Pinpoint the cell where the given text exists, returning its [x, y] midpoint coordinate. 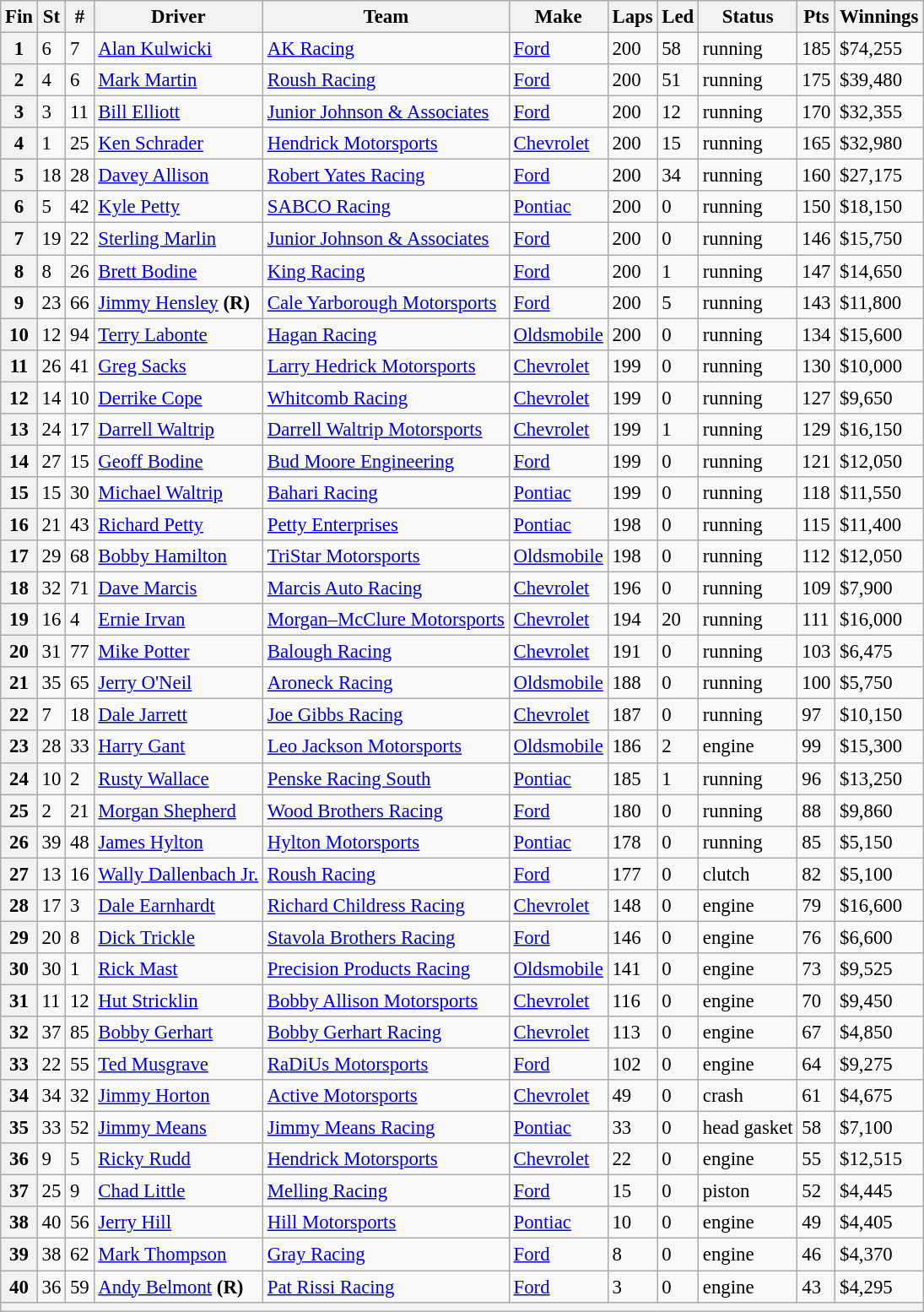
196 [633, 588]
59 [79, 1287]
Hagan Racing [386, 334]
186 [633, 747]
Bobby Hamilton [178, 556]
Chad Little [178, 1191]
$12,515 [879, 1159]
65 [79, 683]
Wally Dallenbach Jr. [178, 874]
$5,150 [879, 842]
Rusty Wallace [178, 778]
Leo Jackson Motorsports [386, 747]
$27,175 [879, 176]
$16,000 [879, 620]
Dick Trickle [178, 937]
Sterling Marlin [178, 239]
$7,900 [879, 588]
Balough Racing [386, 652]
$6,600 [879, 937]
Active Motorsports [386, 1096]
Whitcomb Racing [386, 398]
Michael Waltrip [178, 493]
191 [633, 652]
$7,100 [879, 1128]
148 [633, 906]
Laps [633, 17]
Gray Racing [386, 1255]
$11,800 [879, 302]
$4,445 [879, 1191]
Derrike Cope [178, 398]
73 [817, 969]
$9,650 [879, 398]
Harry Gant [178, 747]
Stavola Brothers Racing [386, 937]
68 [79, 556]
Larry Hedrick Motorsports [386, 366]
143 [817, 302]
41 [79, 366]
Davey Allison [178, 176]
187 [633, 715]
SABCO Racing [386, 207]
147 [817, 271]
Fin [19, 17]
Driver [178, 17]
$74,255 [879, 49]
Darrell Waltrip Motorsports [386, 430]
Make [559, 17]
Pat Rissi Racing [386, 1287]
Ted Musgrave [178, 1065]
Hill Motorsports [386, 1223]
Winnings [879, 17]
piston [748, 1191]
AK Racing [386, 49]
Status [748, 17]
Kyle Petty [178, 207]
Andy Belmont (R) [178, 1287]
76 [817, 937]
62 [79, 1255]
$10,000 [879, 366]
Bobby Gerhart Racing [386, 1033]
94 [79, 334]
121 [817, 461]
$9,860 [879, 811]
130 [817, 366]
$15,300 [879, 747]
Mark Thompson [178, 1255]
Marcis Auto Racing [386, 588]
Hylton Motorsports [386, 842]
$11,550 [879, 493]
103 [817, 652]
Penske Racing South [386, 778]
Bobby Gerhart [178, 1033]
51 [678, 80]
$9,275 [879, 1065]
141 [633, 969]
129 [817, 430]
$10,150 [879, 715]
Terry Labonte [178, 334]
Melling Racing [386, 1191]
111 [817, 620]
Dave Marcis [178, 588]
115 [817, 524]
71 [79, 588]
Rick Mast [178, 969]
Aroneck Racing [386, 683]
Dale Earnhardt [178, 906]
Pts [817, 17]
77 [79, 652]
Dale Jarrett [178, 715]
Richard Childress Racing [386, 906]
127 [817, 398]
$4,850 [879, 1033]
170 [817, 112]
82 [817, 874]
Jimmy Hensley (R) [178, 302]
Bahari Racing [386, 493]
118 [817, 493]
194 [633, 620]
177 [633, 874]
96 [817, 778]
42 [79, 207]
178 [633, 842]
$4,675 [879, 1096]
TriStar Motorsports [386, 556]
$11,400 [879, 524]
48 [79, 842]
175 [817, 80]
Greg Sacks [178, 366]
$4,295 [879, 1287]
66 [79, 302]
Hut Stricklin [178, 1000]
$14,650 [879, 271]
Darrell Waltrip [178, 430]
Jimmy Horton [178, 1096]
188 [633, 683]
Team [386, 17]
Cale Yarborough Motorsports [386, 302]
113 [633, 1033]
64 [817, 1065]
134 [817, 334]
$15,600 [879, 334]
$39,480 [879, 80]
Robert Yates Racing [386, 176]
Mike Potter [178, 652]
Morgan Shepherd [178, 811]
150 [817, 207]
56 [79, 1223]
97 [817, 715]
$16,150 [879, 430]
James Hylton [178, 842]
Led [678, 17]
79 [817, 906]
Jerry O'Neil [178, 683]
Mark Martin [178, 80]
116 [633, 1000]
head gasket [748, 1128]
Jimmy Means Racing [386, 1128]
$32,980 [879, 144]
102 [633, 1065]
$4,405 [879, 1223]
Bill Elliott [178, 112]
Geoff Bodine [178, 461]
46 [817, 1255]
Petty Enterprises [386, 524]
88 [817, 811]
St [51, 17]
112 [817, 556]
109 [817, 588]
$13,250 [879, 778]
$15,750 [879, 239]
Jimmy Means [178, 1128]
Wood Brothers Racing [386, 811]
$18,150 [879, 207]
Morgan–McClure Motorsports [386, 620]
$16,600 [879, 906]
crash [748, 1096]
Richard Petty [178, 524]
RaDiUs Motorsports [386, 1065]
Ken Schrader [178, 144]
$6,475 [879, 652]
Jerry Hill [178, 1223]
$4,370 [879, 1255]
$5,750 [879, 683]
Ernie Irvan [178, 620]
Bobby Allison Motorsports [386, 1000]
$9,450 [879, 1000]
King Racing [386, 271]
$9,525 [879, 969]
70 [817, 1000]
61 [817, 1096]
Precision Products Racing [386, 969]
100 [817, 683]
Ricky Rudd [178, 1159]
Brett Bodine [178, 271]
$5,100 [879, 874]
Joe Gibbs Racing [386, 715]
Bud Moore Engineering [386, 461]
180 [633, 811]
99 [817, 747]
clutch [748, 874]
$32,355 [879, 112]
Alan Kulwicki [178, 49]
67 [817, 1033]
165 [817, 144]
160 [817, 176]
# [79, 17]
